Locate the cell with the specified text and output its (X, Y) center coordinate. 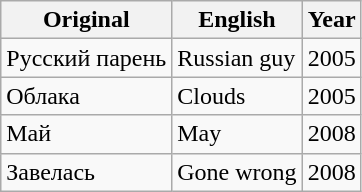
Original (86, 20)
Облака (86, 96)
Clouds (237, 96)
Year (332, 20)
Русский парень (86, 58)
Завелась (86, 172)
English (237, 20)
Май (86, 134)
May (237, 134)
Russian guy (237, 58)
Gone wrong (237, 172)
